Scan for the cell matching the given text and deliver its (x, y) coordinate at center. 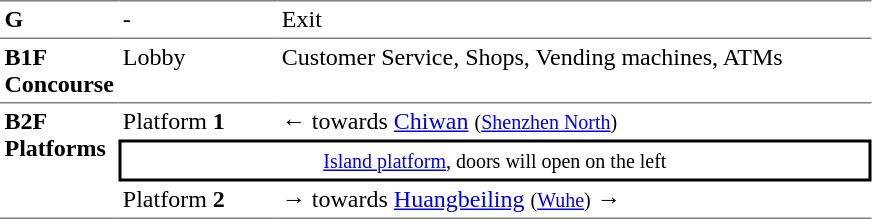
Exit (574, 19)
Platform 1 (198, 122)
← towards Chiwan (Shenzhen North) (574, 122)
Lobby (198, 71)
B1FConcourse (59, 71)
- (198, 19)
Island platform, doors will open on the left (494, 161)
G (59, 19)
Customer Service, Shops, Vending machines, ATMs (574, 71)
